Search for the cell housing the specified text and yield its [x, y] center coordinate. 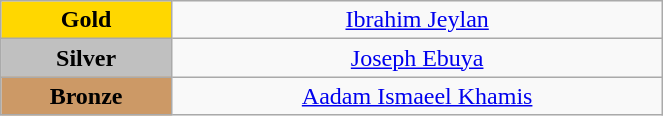
Ibrahim Jeylan [416, 20]
Aadam Ismaeel Khamis [416, 96]
Silver [86, 58]
Bronze [86, 96]
Gold [86, 20]
Joseph Ebuya [416, 58]
